Detect which cell encompasses the target text, then output its (x, y) center coordinate. 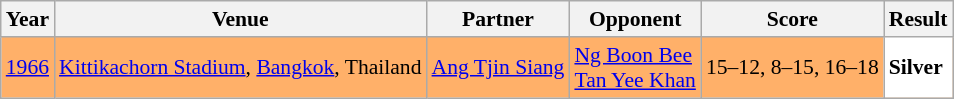
Partner (498, 19)
Result (918, 19)
Venue (240, 19)
Year (28, 19)
1966 (28, 68)
15–12, 8–15, 16–18 (792, 68)
Kittikachorn Stadium, Bangkok, Thailand (240, 68)
Ng Boon Bee Tan Yee Khan (635, 68)
Silver (918, 68)
Opponent (635, 19)
Ang Tjin Siang (498, 68)
Score (792, 19)
